Return the (X, Y) coordinate for the center point of the cell that contains the specified text.  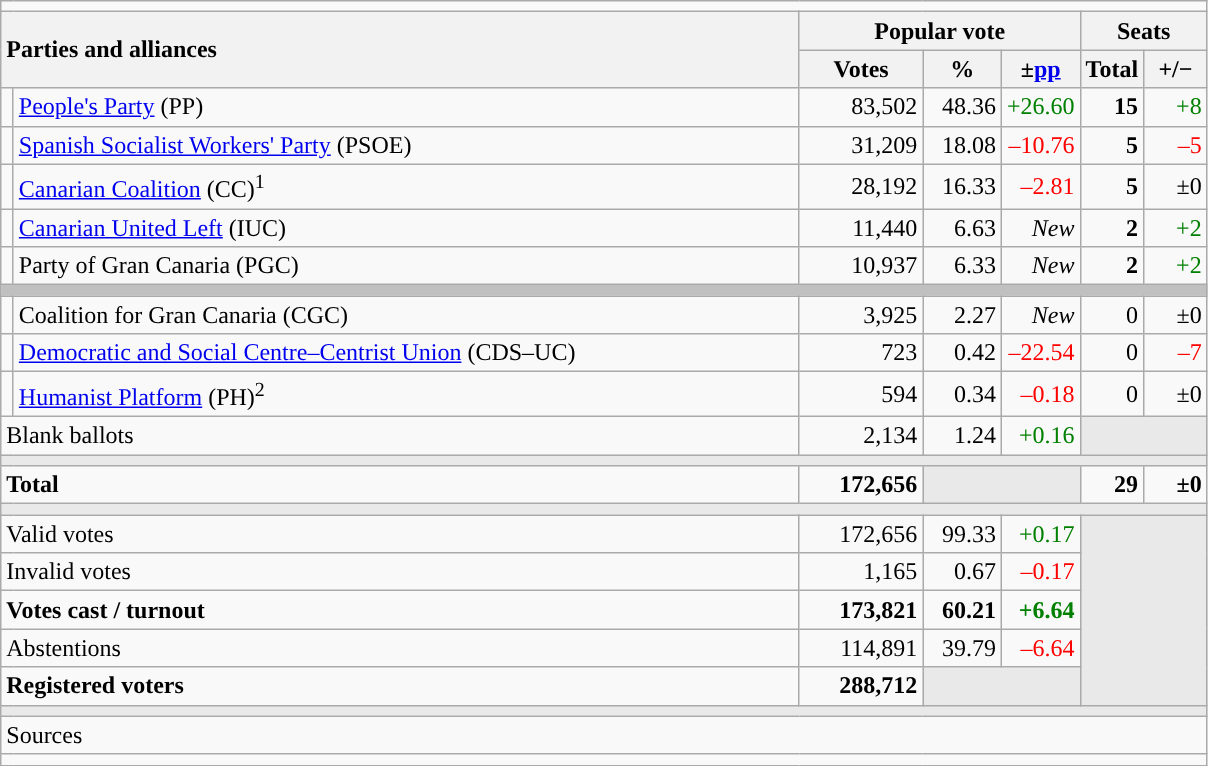
83,502 (861, 107)
Spanish Socialist Workers' Party (PSOE) (406, 145)
2.27 (962, 315)
723 (861, 353)
Votes (861, 69)
288,712 (861, 686)
–5 (1176, 145)
+26.60 (1040, 107)
3,925 (861, 315)
% (962, 69)
594 (861, 394)
114,891 (861, 648)
0.67 (962, 572)
39.79 (962, 648)
173,821 (861, 610)
6.33 (962, 266)
Valid votes (400, 534)
Canarian Coalition (CC)1 (406, 186)
Abstentions (400, 648)
+8 (1176, 107)
16.33 (962, 186)
–2.81 (1040, 186)
0.42 (962, 353)
Invalid votes (400, 572)
Coalition for Gran Canaria (CGC) (406, 315)
1,165 (861, 572)
–0.17 (1040, 572)
Votes cast / turnout (400, 610)
2,134 (861, 435)
11,440 (861, 228)
Democratic and Social Centre–Centrist Union (CDS–UC) (406, 353)
1.24 (962, 435)
+0.17 (1040, 534)
+/− (1176, 69)
15 (1112, 107)
Seats (1144, 31)
Sources (604, 735)
31,209 (861, 145)
Humanist Platform (PH)2 (406, 394)
–6.64 (1040, 648)
–7 (1176, 353)
28,192 (861, 186)
29 (1112, 485)
–10.76 (1040, 145)
0.34 (962, 394)
48.36 (962, 107)
Party of Gran Canaria (PGC) (406, 266)
Blank ballots (400, 435)
99.33 (962, 534)
Popular vote (940, 31)
10,937 (861, 266)
18.08 (962, 145)
±pp (1040, 69)
People's Party (PP) (406, 107)
+0.16 (1040, 435)
Canarian United Left (IUC) (406, 228)
Parties and alliances (400, 50)
+6.64 (1040, 610)
Registered voters (400, 686)
–22.54 (1040, 353)
–0.18 (1040, 394)
6.63 (962, 228)
60.21 (962, 610)
